Locate the cell with the specified text and output its (X, Y) center coordinate. 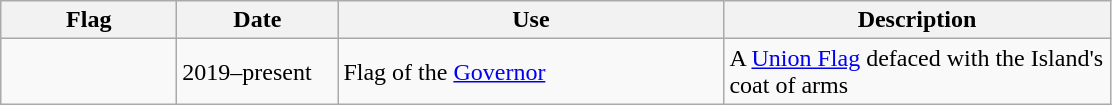
2019–present (258, 72)
Flag (89, 20)
A Union Flag defaced with the Island's coat of arms (917, 72)
Use (531, 20)
Flag of the Governor (531, 72)
Description (917, 20)
Date (258, 20)
